Scan for the cell matching the given text and deliver its [X, Y] coordinate at center. 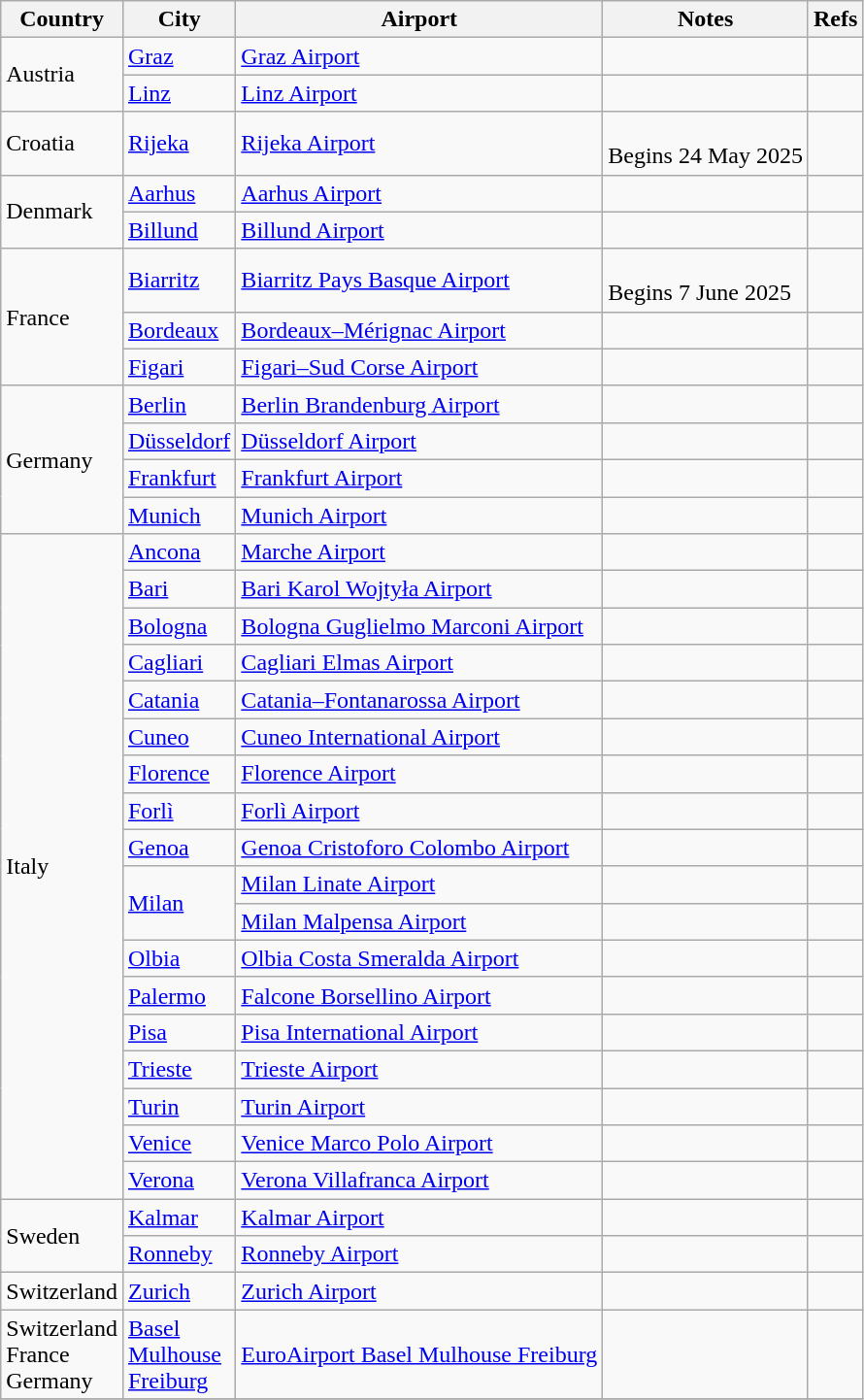
Airport [419, 19]
Bari Karol Wojtyła Airport [419, 589]
Verona [179, 1181]
Begins 24 May 2025 [706, 144]
Switzerland [62, 1291]
Billund Airport [419, 230]
Cuneo [179, 737]
Trieste [179, 1069]
Italy [62, 866]
Venice Marco Polo Airport [419, 1144]
Pisa International Airport [419, 1032]
Notes [706, 19]
City [179, 19]
Bologna Guglielmo Marconi Airport [419, 626]
Forlì [179, 811]
Rijeka [179, 144]
Frankfurt Airport [419, 478]
Bordeaux–Mérignac Airport [419, 330]
Biarritz [179, 280]
Düsseldorf Airport [419, 441]
Forlì Airport [419, 811]
Ancona [179, 552]
Berlin [179, 404]
Denmark [62, 212]
EuroAirport Basel Mulhouse Freiburg [419, 1354]
Linz Airport [419, 93]
Berlin Brandenburg Airport [419, 404]
Billund [179, 230]
Graz Airport [419, 56]
Cagliari [179, 663]
Sweden [62, 1236]
Figari–Sud Corse Airport [419, 367]
Kalmar Airport [419, 1217]
Croatia [62, 144]
Country [62, 19]
Florence Airport [419, 774]
Germany [62, 459]
Rijeka Airport [419, 144]
Trieste Airport [419, 1069]
Genoa [179, 848]
Catania [179, 700]
Florence [179, 774]
Begins 7 June 2025 [706, 280]
Ronneby Airport [419, 1254]
Cuneo International Airport [419, 737]
Biarritz Pays Basque Airport [419, 280]
Graz [179, 56]
Catania–Fontanarossa Airport [419, 700]
Aarhus Airport [419, 193]
Milan Malpensa Airport [419, 921]
Olbia [179, 958]
Falcone Borsellino Airport [419, 995]
Bologna [179, 626]
Bari [179, 589]
Turin [179, 1106]
Genoa Cristoforo Colombo Airport [419, 848]
Frankfurt [179, 478]
Milan [179, 903]
Turin Airport [419, 1106]
Palermo [179, 995]
Venice [179, 1144]
SwitzerlandFranceGermany [62, 1354]
Linz [179, 93]
Pisa [179, 1032]
Figari [179, 367]
Zurich [179, 1291]
Austria [62, 75]
Bordeaux [179, 330]
Aarhus [179, 193]
Marche Airport [419, 552]
BaselMulhouseFreiburg [179, 1354]
Verona Villafranca Airport [419, 1181]
Milan Linate Airport [419, 884]
Düsseldorf [179, 441]
Ronneby [179, 1254]
Cagliari Elmas Airport [419, 663]
France [62, 317]
Munich Airport [419, 516]
Kalmar [179, 1217]
Zurich Airport [419, 1291]
Refs [835, 19]
Munich [179, 516]
Olbia Costa Smeralda Airport [419, 958]
